Find where the given text appears and provide that cell's center as (X, Y) coordinate. 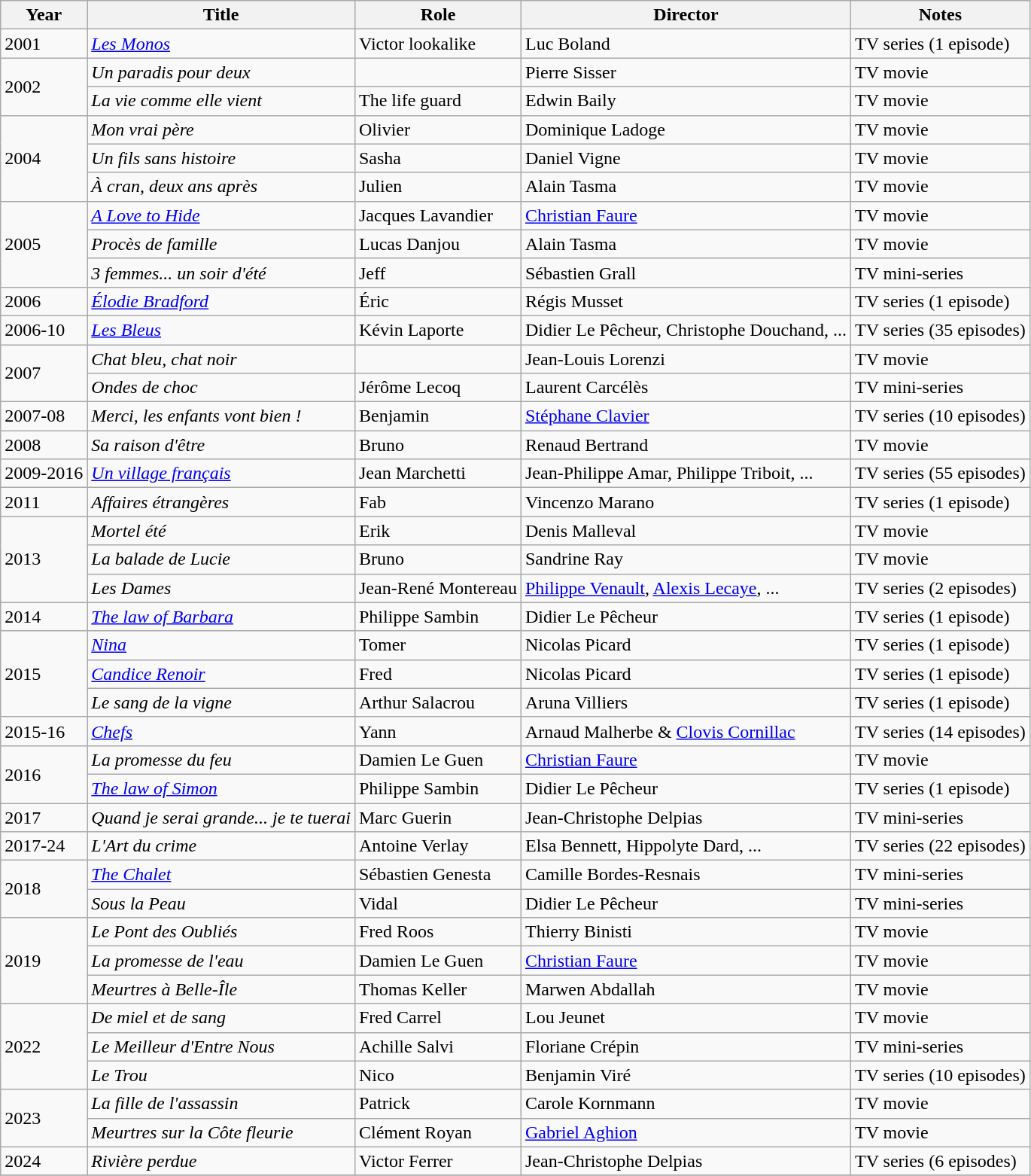
Sébastien Grall (686, 273)
Ondes de choc (221, 388)
Notes (940, 15)
Pierre Sisser (686, 72)
Tomer (438, 645)
Olivier (438, 129)
2016 (44, 774)
Éric (438, 301)
Jacques Lavandier (438, 215)
La promesse de l'eau (221, 961)
Meurtres sur la Côte fleurie (221, 1132)
2014 (44, 617)
Arnaud Malherbe & Clovis Cornillac (686, 731)
Title (221, 15)
Antoine Verlay (438, 846)
Stéphane Clavier (686, 416)
Denis Malleval (686, 531)
Nico (438, 1075)
Erik (438, 531)
Sébastien Genesta (438, 875)
2006-10 (44, 330)
À cran, deux ans après (221, 187)
The Chalet (221, 875)
Vidal (438, 903)
Sasha (438, 158)
Elsa Bennett, Hippolyte Dard, ... (686, 846)
Un paradis pour deux (221, 72)
Procès de famille (221, 244)
Jérôme Lecoq (438, 388)
TV series (2 episodes) (940, 588)
2001 (44, 44)
Camille Bordes-Resnais (686, 875)
The law of Simon (221, 788)
Yann (438, 731)
2002 (44, 87)
Marc Guerin (438, 817)
2007 (44, 373)
TV series (6 episodes) (940, 1161)
Thomas Keller (438, 989)
Fred (438, 674)
Nina (221, 645)
Patrick (438, 1104)
Un village français (221, 474)
Le Pont des Oubliés (221, 932)
Candice Renoir (221, 674)
The life guard (438, 101)
La promesse du feu (221, 760)
Jean-René Montereau (438, 588)
2017-24 (44, 846)
2006 (44, 301)
Le Trou (221, 1075)
Clément Royan (438, 1132)
Quand je serai grande... je te tuerai (221, 817)
The law of Barbara (221, 617)
Edwin Baily (686, 101)
Floriane Crépin (686, 1047)
La vie comme elle vient (221, 101)
2007-08 (44, 416)
Marwen Abdallah (686, 989)
Chefs (221, 731)
TV series (22 episodes) (940, 846)
Rivière perdue (221, 1161)
TV series (14 episodes) (940, 731)
A Love to Hide (221, 215)
Kévin Laporte (438, 330)
2011 (44, 502)
Aruna Villiers (686, 702)
2009-2016 (44, 474)
Le sang de la vigne (221, 702)
2005 (44, 244)
Sa raison d'être (221, 445)
Victor lookalike (438, 44)
Le Meilleur d'Entre Nous (221, 1047)
Jean-Louis Lorenzi (686, 359)
Thierry Binisti (686, 932)
Gabriel Aghion (686, 1132)
Lou Jeunet (686, 1018)
Year (44, 15)
Director (686, 15)
Les Monos (221, 44)
Meurtres à Belle-Île (221, 989)
Sandrine Ray (686, 559)
Sous la Peau (221, 903)
Les Dames (221, 588)
Fred Roos (438, 932)
Role (438, 15)
Julien (438, 187)
Daniel Vigne (686, 158)
Achille Salvi (438, 1047)
2024 (44, 1161)
Arthur Salacrou (438, 702)
2018 (44, 889)
2023 (44, 1118)
Didier Le Pêcheur, Christophe Douchand, ... (686, 330)
2008 (44, 445)
Benjamin (438, 416)
Luc Boland (686, 44)
TV series (35 episodes) (940, 330)
TV series (55 episodes) (940, 474)
2004 (44, 158)
Carole Kornmann (686, 1104)
Philippe Venault, Alexis Lecaye, ... (686, 588)
2015-16 (44, 731)
Les Bleus (221, 330)
Vincenzo Marano (686, 502)
2017 (44, 817)
Un fils sans histoire (221, 158)
La balade de Lucie (221, 559)
Mon vrai père (221, 129)
Fab (438, 502)
De miel et de sang (221, 1018)
3 femmes... un soir d'été (221, 273)
Jean-Philippe Amar, Philippe Triboit, ... (686, 474)
Élodie Bradford (221, 301)
L'Art du crime (221, 846)
2019 (44, 961)
Victor Ferrer (438, 1161)
Fred Carrel (438, 1018)
Jeff (438, 273)
Régis Musset (686, 301)
Affaires étrangères (221, 502)
2013 (44, 559)
Lucas Danjou (438, 244)
La fille de l'assassin (221, 1104)
Benjamin Viré (686, 1075)
Laurent Carcélès (686, 388)
Merci, les enfants vont bien ! (221, 416)
2022 (44, 1047)
Mortel été (221, 531)
Chat bleu, chat noir (221, 359)
Renaud Bertrand (686, 445)
2015 (44, 674)
Jean Marchetti (438, 474)
Dominique Ladoge (686, 129)
